Scan for the cell matching the given text and deliver its (x, y) coordinate at center. 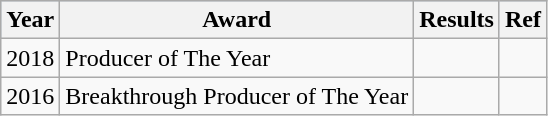
2016 (30, 96)
Producer of The Year (237, 58)
Award (237, 20)
Ref (522, 20)
2018 (30, 58)
Breakthrough Producer of The Year (237, 96)
Results (457, 20)
Year (30, 20)
